Return the (x, y) coordinate for the center point of the cell that contains the specified text.  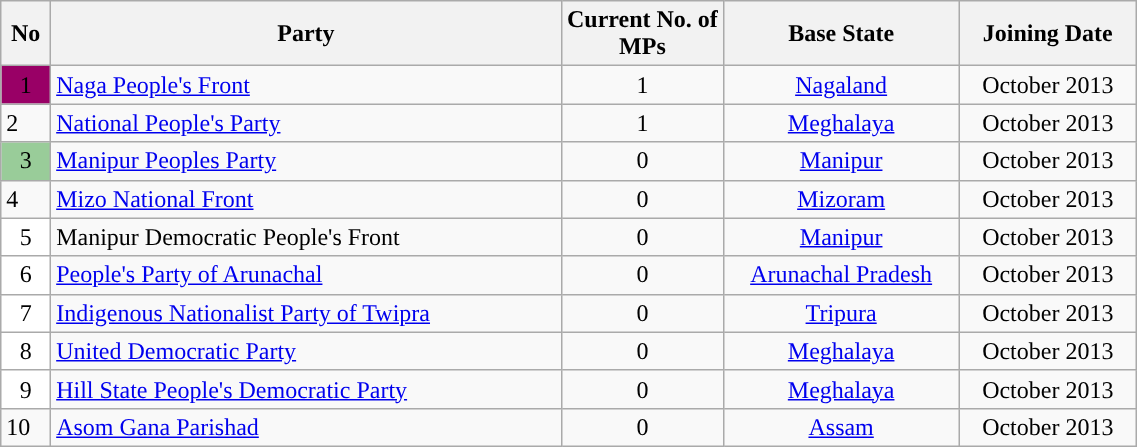
Manipur Peoples Party (306, 161)
Tripura (842, 313)
Hill State People's Democratic Party (306, 389)
National People's Party (306, 123)
United Democratic Party (306, 351)
Assam (842, 427)
Mizo National Front (306, 199)
No (26, 34)
7 (26, 313)
5 (26, 237)
8 (26, 351)
6 (26, 275)
9 (26, 389)
10 (26, 427)
Base State (842, 34)
Indigenous Nationalist Party of Twipra (306, 313)
People's Party of Arunachal (306, 275)
Naga People's Front (306, 85)
Asom Gana Parishad (306, 427)
Party (306, 34)
Arunachal Pradesh (842, 275)
Manipur Democratic People's Front (306, 237)
Nagaland (842, 85)
Mizoram (842, 199)
Current No. of MPs (642, 34)
2 (26, 123)
3 (26, 161)
Joining Date (1048, 34)
4 (26, 199)
